Return [x, y] of the center of cell containing provided text 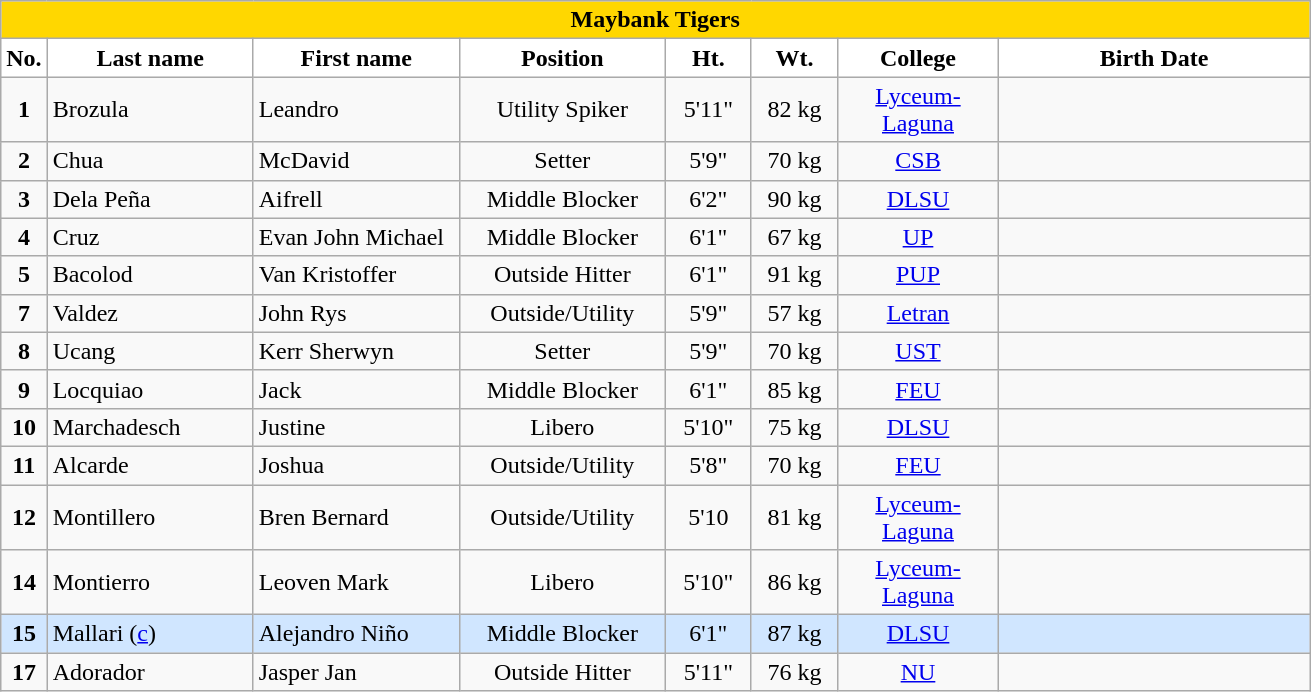
Bacolod [150, 275]
UP [918, 237]
5'8" [708, 465]
5 [24, 275]
NU [918, 672]
6'2" [708, 199]
57 kg [794, 313]
Justine [356, 427]
Dela Peña [150, 199]
91 kg [794, 275]
Position [562, 58]
81 kg [794, 516]
PUP [918, 275]
Ucang [150, 351]
Alcarde [150, 465]
76 kg [794, 672]
5'10 [708, 516]
Chua [150, 161]
Jack [356, 389]
75 kg [794, 427]
Aifrell [356, 199]
Cruz [150, 237]
87 kg [794, 634]
10 [24, 427]
Leandro [356, 110]
15 [24, 634]
82 kg [794, 110]
Kerr Sherwyn [356, 351]
Letran [918, 313]
McDavid [356, 161]
Locquiao [150, 389]
College [918, 58]
Adorador [150, 672]
3 [24, 199]
4 [24, 237]
Wt. [794, 58]
Valdez [150, 313]
14 [24, 582]
86 kg [794, 582]
90 kg [794, 199]
12 [24, 516]
Birth Date [1154, 58]
Van Kristoffer [356, 275]
8 [24, 351]
Ht. [708, 58]
Leoven Mark [356, 582]
85 kg [794, 389]
Marchadesch [150, 427]
67 kg [794, 237]
2 [24, 161]
Montillero [150, 516]
Mallari (c) [150, 634]
Brozula [150, 110]
Jasper Jan [356, 672]
1 [24, 110]
Evan John Michael [356, 237]
Last name [150, 58]
Joshua [356, 465]
No. [24, 58]
CSB [918, 161]
9 [24, 389]
Bren Bernard [356, 516]
Maybank Tigers [656, 20]
17 [24, 672]
11 [24, 465]
Utility Spiker [562, 110]
First name [356, 58]
Alejandro Niño [356, 634]
7 [24, 313]
John Rys [356, 313]
UST [918, 351]
Montierro [150, 582]
